Return [X, Y] of the center of cell containing provided text 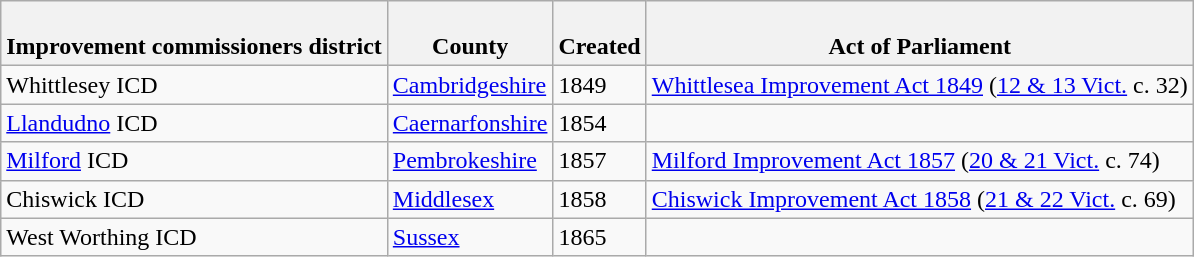
Created [600, 34]
Chiswick ICD [194, 199]
Middlesex [470, 199]
Milford ICD [194, 161]
Caernarfonshire [470, 123]
Improvement commissioners district [194, 34]
Llandudno ICD [194, 123]
Cambridgeshire [470, 85]
1849 [600, 85]
1858 [600, 199]
Milford Improvement Act 1857 (20 & 21 Vict. c. 74) [920, 161]
Sussex [470, 237]
1854 [600, 123]
Act of Parliament [920, 34]
Chiswick Improvement Act 1858 (21 & 22 Vict. c. 69) [920, 199]
County [470, 34]
Pembrokeshire [470, 161]
West Worthing ICD [194, 237]
1865 [600, 237]
1857 [600, 161]
Whittlesey ICD [194, 85]
Whittlesea Improvement Act 1849 (12 & 13 Vict. c. 32) [920, 85]
